Determine the [X, Y] coordinate at the center of the cell enclosing the given text.  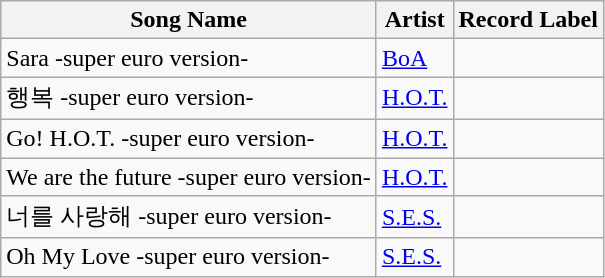
Record Label [528, 20]
BoA [414, 58]
Artist [414, 20]
행복 -super euro version- [189, 98]
Go! H.O.T. -super euro version- [189, 138]
Song Name [189, 20]
너를 사랑해 -super euro version- [189, 218]
Sara -super euro version- [189, 58]
Oh My Love -super euro version- [189, 257]
We are the future -super euro version- [189, 177]
